From the cell containing the given text, extract its center point as [X, Y] coordinate. 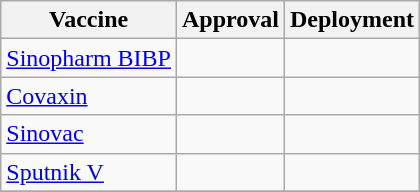
Sinopharm BIBP [89, 58]
Approval [231, 20]
Deployment [352, 20]
Sinovac [89, 134]
Covaxin [89, 96]
Sputnik V [89, 172]
Vaccine [89, 20]
